Capture the cell that displays the provided text and extract its (X, Y) central coordinate. 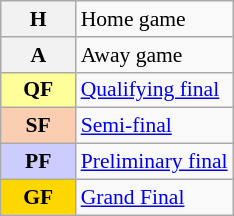
QF (38, 90)
H (38, 19)
PF (38, 162)
Home game (154, 19)
Grand Final (154, 197)
Preliminary final (154, 162)
Away game (154, 55)
GF (38, 197)
Qualifying final (154, 90)
SF (38, 126)
Semi-final (154, 126)
A (38, 55)
